Find where the given text appears and provide that cell's center as [X, Y] coordinate. 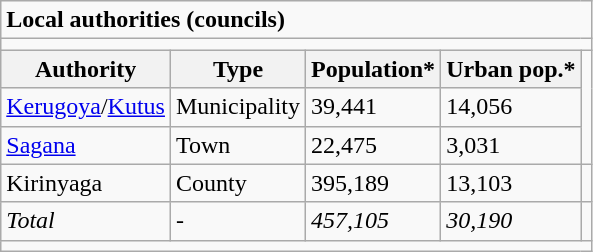
Local authorities (councils) [296, 20]
395,189 [374, 183]
14,056 [511, 107]
Sagana [86, 145]
39,441 [374, 107]
Kerugoya/Kutus [86, 107]
Urban pop.* [511, 69]
22,475 [374, 145]
County [238, 183]
457,105 [374, 221]
3,031 [511, 145]
13,103 [511, 183]
30,190 [511, 221]
Authority [86, 69]
Total [86, 221]
- [238, 221]
Municipality [238, 107]
Town [238, 145]
Population* [374, 69]
Type [238, 69]
Kirinyaga [86, 183]
